Provide the [X, Y] coordinate of the cell's center where the given text is located.  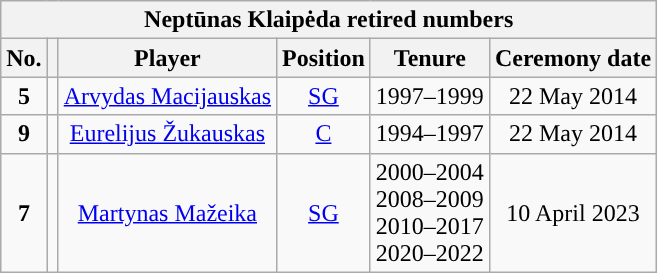
Arvydas Macijauskas [167, 96]
9 [24, 134]
2000–20042008–20092010–20172020–2022 [430, 212]
1997–1999 [430, 96]
5 [24, 96]
7 [24, 212]
C [324, 134]
Ceremony date [572, 58]
Position [324, 58]
10 April 2023 [572, 212]
Player [167, 58]
Eurelijus Žukauskas [167, 134]
Tenure [430, 58]
Martynas Mažeika [167, 212]
1994–1997 [430, 134]
Neptūnas Klaipėda retired numbers [329, 20]
No. [24, 58]
